Detect which cell encompasses the target text, then output its [x, y] center coordinate. 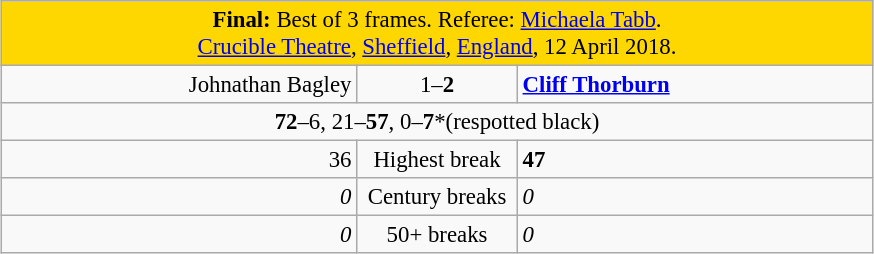
Century breaks [438, 197]
47 [695, 160]
36 [179, 160]
Cliff Thorburn [695, 85]
72–6, 21–57, 0–7*(respotted black) [437, 122]
Johnathan Bagley [179, 85]
50+ breaks [438, 235]
1–2 [438, 85]
Final: Best of 3 frames. Referee: Michaela Tabb.Crucible Theatre, Sheffield, England, 12 April 2018. [437, 34]
Highest break [438, 160]
